Return [x, y] of the center of cell containing provided text 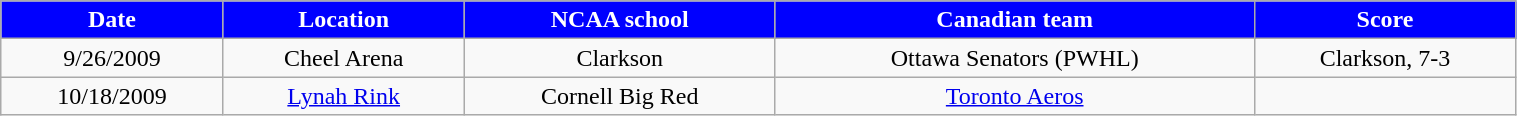
Score [1385, 20]
Clarkson, 7-3 [1385, 58]
9/26/2009 [112, 58]
Cheel Arena [344, 58]
Toronto Aeros [1014, 96]
Canadian team [1014, 20]
Lynah Rink [344, 96]
Cornell Big Red [620, 96]
10/18/2009 [112, 96]
Ottawa Senators (PWHL) [1014, 58]
Clarkson [620, 58]
Date [112, 20]
Location [344, 20]
NCAA school [620, 20]
